Provide the (x, y) coordinate of the cell's center where the given text is located.  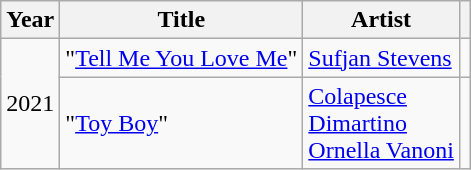
ColapesceDimartinoOrnella Vanoni (382, 123)
"Tell Me You Love Me" (182, 58)
"Toy Boy" (182, 123)
2021 (30, 104)
Artist (382, 20)
Sufjan Stevens (382, 58)
Year (30, 20)
Title (182, 20)
